Return the (x, y) coordinate for the center point of the cell that contains the specified text.  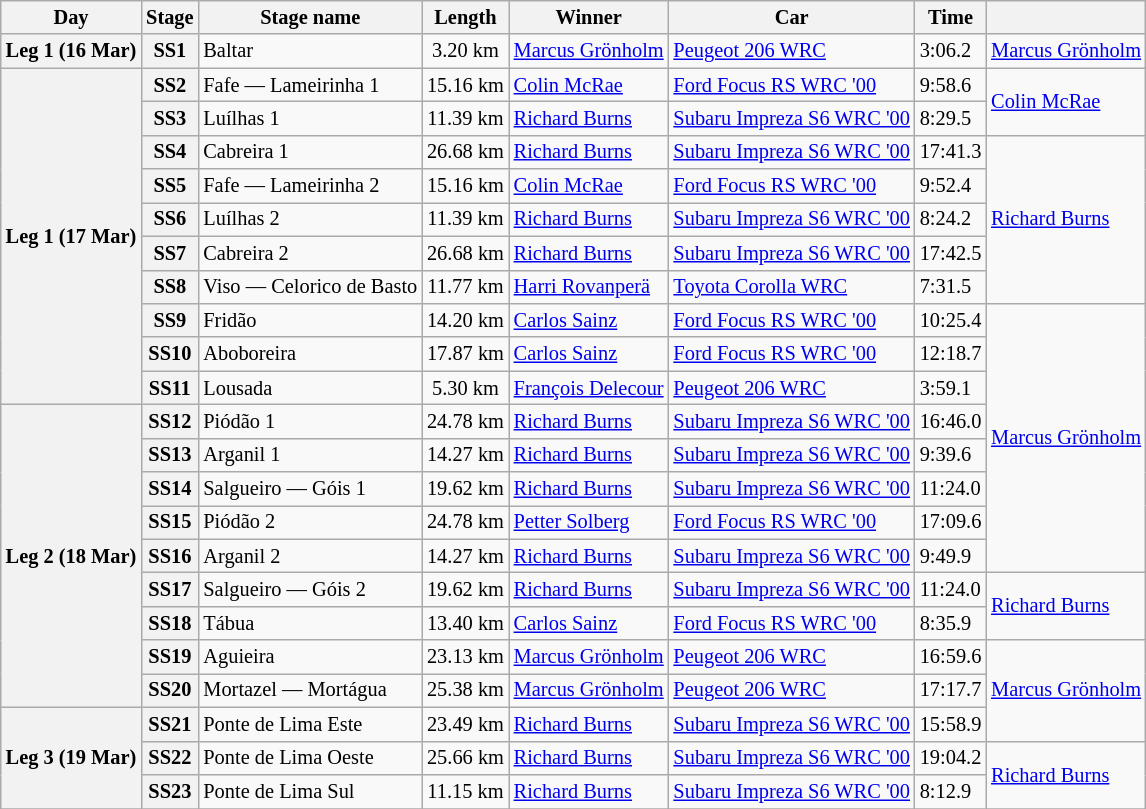
SS9 (170, 320)
15:58.9 (950, 724)
SS17 (170, 589)
9:58.6 (950, 85)
14.20 km (466, 320)
Arganil 2 (310, 556)
Time (950, 17)
Leg 3 (19 Mar) (71, 758)
11.15 km (466, 791)
23.13 km (466, 657)
Cabreira 1 (310, 152)
Winner (589, 17)
3:06.2 (950, 51)
Luílhas 1 (310, 118)
François Delecour (589, 388)
Fafe — Lameirinha 2 (310, 186)
Leg 1 (17 Mar) (71, 236)
Fridão (310, 320)
Toyota Corolla WRC (792, 287)
SS5 (170, 186)
17:09.6 (950, 522)
3:59.1 (950, 388)
Petter Solberg (589, 522)
SS22 (170, 758)
SS20 (170, 690)
Salgueiro — Góis 2 (310, 589)
Harri Rovanperä (589, 287)
8:12.9 (950, 791)
Luílhas 2 (310, 219)
SS4 (170, 152)
17:42.5 (950, 253)
SS3 (170, 118)
17:17.7 (950, 690)
8:24.2 (950, 219)
Aboboreira (310, 354)
Cabreira 2 (310, 253)
SS23 (170, 791)
Piódão 2 (310, 522)
3.20 km (466, 51)
Leg 1 (16 Mar) (71, 51)
SS10 (170, 354)
5.30 km (466, 388)
Baltar (310, 51)
SS11 (170, 388)
13.40 km (466, 623)
Leg 2 (18 Mar) (71, 556)
11.77 km (466, 287)
Lousada (310, 388)
Aguieira (310, 657)
12:18.7 (950, 354)
Stage (170, 17)
9:49.9 (950, 556)
9:39.6 (950, 455)
8:29.5 (950, 118)
Arganil 1 (310, 455)
SS1 (170, 51)
Ponte de Lima Sul (310, 791)
23.49 km (466, 724)
Length (466, 17)
Ponte de Lima Oeste (310, 758)
Mortazel — Mortágua (310, 690)
Tábua (310, 623)
SS14 (170, 489)
SS15 (170, 522)
SS18 (170, 623)
Car (792, 17)
17.87 km (466, 354)
10:25.4 (950, 320)
Salgueiro — Góis 1 (310, 489)
25.38 km (466, 690)
Day (71, 17)
25.66 km (466, 758)
8:35.9 (950, 623)
SS21 (170, 724)
SS19 (170, 657)
Piódão 1 (310, 421)
SS13 (170, 455)
Stage name (310, 17)
9:52.4 (950, 186)
SS12 (170, 421)
Ponte de Lima Este (310, 724)
SS7 (170, 253)
SS16 (170, 556)
Fafe — Lameirinha 1 (310, 85)
16:59.6 (950, 657)
SS8 (170, 287)
16:46.0 (950, 421)
Viso — Celorico de Basto (310, 287)
19:04.2 (950, 758)
17:41.3 (950, 152)
SS6 (170, 219)
7:31.5 (950, 287)
SS2 (170, 85)
